Scan for the cell matching the given text and deliver its [X, Y] coordinate at center. 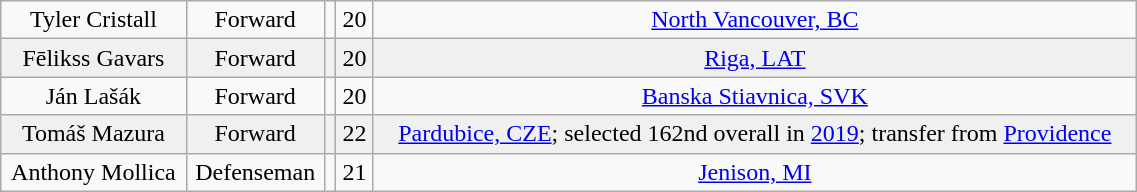
Anthony Mollica [94, 172]
Banska Stiavnica, SVK [755, 96]
Tomáš Mazura [94, 134]
North Vancouver, BC [755, 20]
Pardubice, CZE; selected 162nd overall in 2019; transfer from Providence [755, 134]
Defenseman [255, 172]
Fēlikss Gavars [94, 58]
21 [354, 172]
Jenison, MI [755, 172]
Tyler Cristall [94, 20]
Ján Lašák [94, 96]
Riga, LAT [755, 58]
22 [354, 134]
